For the text-containing cell, return its midpoint in [x, y] coordinate format. 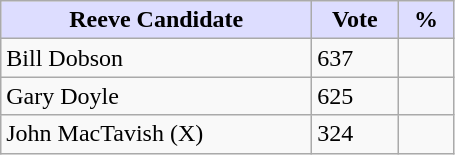
% [426, 20]
625 [355, 96]
637 [355, 58]
Reeve Candidate [156, 20]
Gary Doyle [156, 96]
Bill Dobson [156, 58]
John MacTavish (X) [156, 134]
324 [355, 134]
Vote [355, 20]
